Pinpoint the cell where the given text exists, returning its [X, Y] midpoint coordinate. 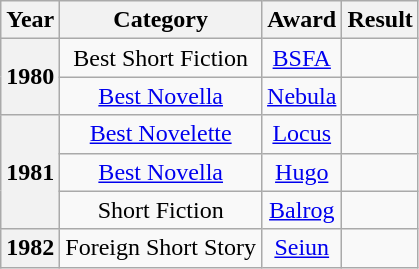
1980 [30, 77]
Best Short Fiction [161, 58]
1981 [30, 172]
Category [161, 20]
Balrog [302, 210]
Short Fiction [161, 210]
Result [380, 20]
Hugo [302, 172]
Nebula [302, 96]
Seiun [302, 248]
BSFA [302, 58]
Year [30, 20]
Locus [302, 134]
Foreign Short Story [161, 248]
Award [302, 20]
Best Novelette [161, 134]
1982 [30, 248]
